Output the [x, y] coordinate of the center of the cell containing the given text.  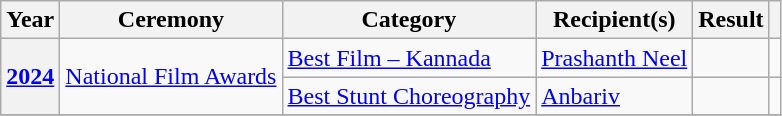
2024 [30, 77]
Result [731, 20]
National Film Awards [171, 77]
Best Stunt Choreography [409, 96]
Year [30, 20]
Recipient(s) [614, 20]
Prashanth Neel [614, 58]
Anbariv [614, 96]
Best Film – Kannada [409, 58]
Ceremony [171, 20]
Category [409, 20]
